Scan for the cell matching the given text and deliver its (x, y) coordinate at center. 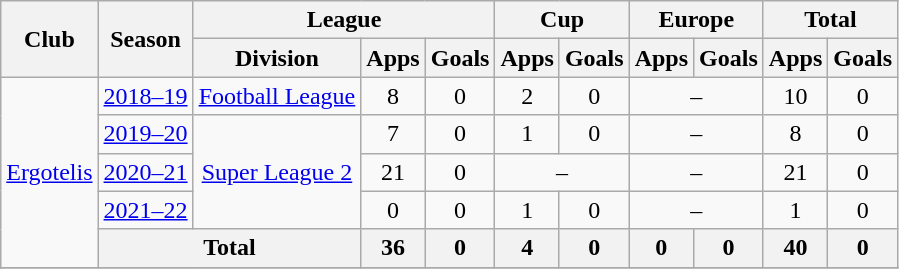
Ergotelis (50, 172)
2018–19 (146, 96)
Division (277, 58)
Club (50, 39)
League (344, 20)
Europe (696, 20)
2 (527, 96)
10 (795, 96)
Season (146, 39)
Cup (562, 20)
4 (527, 248)
Super League 2 (277, 172)
2021–22 (146, 210)
2020–21 (146, 172)
7 (393, 134)
36 (393, 248)
40 (795, 248)
Football League (277, 96)
2019–20 (146, 134)
